Detect which cell encompasses the target text, then output its [X, Y] center coordinate. 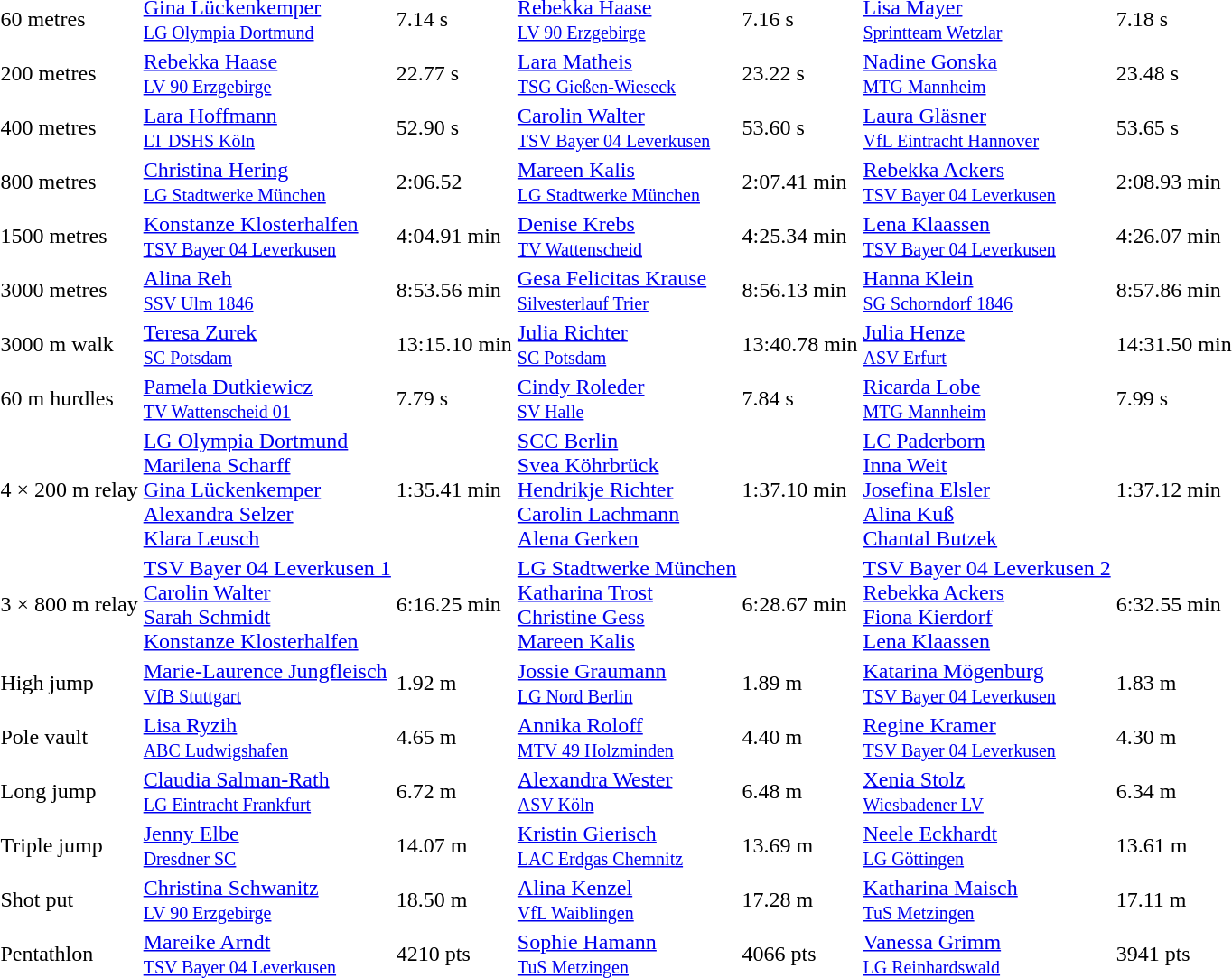
Katarina MögenburgTSV Bayer 04 Leverkusen [986, 683]
1:35.41 min [453, 489]
Jossie GraumannLG Nord Berlin [627, 683]
8:53.56 min [453, 291]
SCC BerlinSvea KöhrbrückHendrikje RichterCarolin LachmannAlena Gerken [627, 489]
Julia HenzeASV Erfurt [986, 345]
Alexandra WesterASV Köln [627, 791]
6:28.67 min [800, 605]
6.72 m [453, 791]
8:56.13 min [800, 291]
22.77 s [453, 74]
Rebekka AckersTSV Bayer 04 Leverkusen [986, 182]
Lisa RyzihABC Ludwigshafen [267, 737]
13:40.78 min [800, 345]
Kristin GierischLAC Erdgas Chemnitz [627, 845]
Rebekka HaaseLV 90 Erzgebirge [267, 74]
2:07.41 min [800, 182]
Claudia Salman-RathLG Eintracht Frankfurt [267, 791]
Neele EckhardtLG Göttingen [986, 845]
Christina HeringLG Stadtwerke München [267, 182]
17.28 m [800, 899]
TSV Bayer 04 Leverkusen 2Rebekka AckersFiona KierdorfLena Klaassen [986, 605]
6.48 m [800, 791]
4:25.34 min [800, 237]
1:37.10 min [800, 489]
4.65 m [453, 737]
Pamela DutkiewiczTV Wattenscheid 01 [267, 399]
52.90 s [453, 128]
4.40 m [800, 737]
23.22 s [800, 74]
Gesa Felicitas KrauseSilvesterlauf Trier [627, 291]
LC PaderbornInna WeitJosefina ElslerAlina KußChantal Butzek [986, 489]
2:06.52 [453, 182]
LG Stadtwerke MünchenKatharina TrostChristine GessMareen Kalis [627, 605]
Ricarda LobeMTG Mannheim [986, 399]
Hanna KleinSG Schorndorf 1846 [986, 291]
4:04.91 min [453, 237]
Regine KramerTSV Bayer 04 Leverkusen [986, 737]
LG Olympia DortmundMarilena ScharffGina LückenkemperAlexandra SelzerKlara Leusch [267, 489]
Jenny ElbeDresdner SC [267, 845]
Konstanze KlosterhalfenTSV Bayer 04 Leverkusen [267, 237]
Lena KlaassenTSV Bayer 04 Leverkusen [986, 237]
18.50 m [453, 899]
Julia RichterSC Potsdam [627, 345]
Denise KrebsTV Wattenscheid [627, 237]
1.89 m [800, 683]
Alina KenzelVfL Waiblingen [627, 899]
Carolin WalterTSV Bayer 04 Leverkusen [627, 128]
13.69 m [800, 845]
Teresa ZurekSC Potsdam [267, 345]
Mareen KalisLG Stadtwerke München [627, 182]
Laura GläsnerVfL Eintracht Hannover [986, 128]
1.92 m [453, 683]
Annika RoloffMTV 49 Holzminden [627, 737]
7.79 s [453, 399]
14.07 m [453, 845]
TSV Bayer 04 Leverkusen 1Carolin WalterSarah SchmidtKonstanze Klosterhalfen [267, 605]
Marie-Laurence JungfleischVfB Stuttgart [267, 683]
Nadine GonskaMTG Mannheim [986, 74]
Alina RehSSV Ulm 1846 [267, 291]
Lara MatheisTSG Gießen-Wieseck [627, 74]
Xenia StolzWiesbadener LV [986, 791]
13:15.10 min [453, 345]
Katharina MaischTuS Metzingen [986, 899]
7.84 s [800, 399]
6:16.25 min [453, 605]
53.60 s [800, 128]
Cindy RolederSV Halle [627, 399]
Lara HoffmannLT DSHS Köln [267, 128]
Christina SchwanitzLV 90 Erzgebirge [267, 899]
